Search for the cell housing the specified text and yield its (x, y) center coordinate. 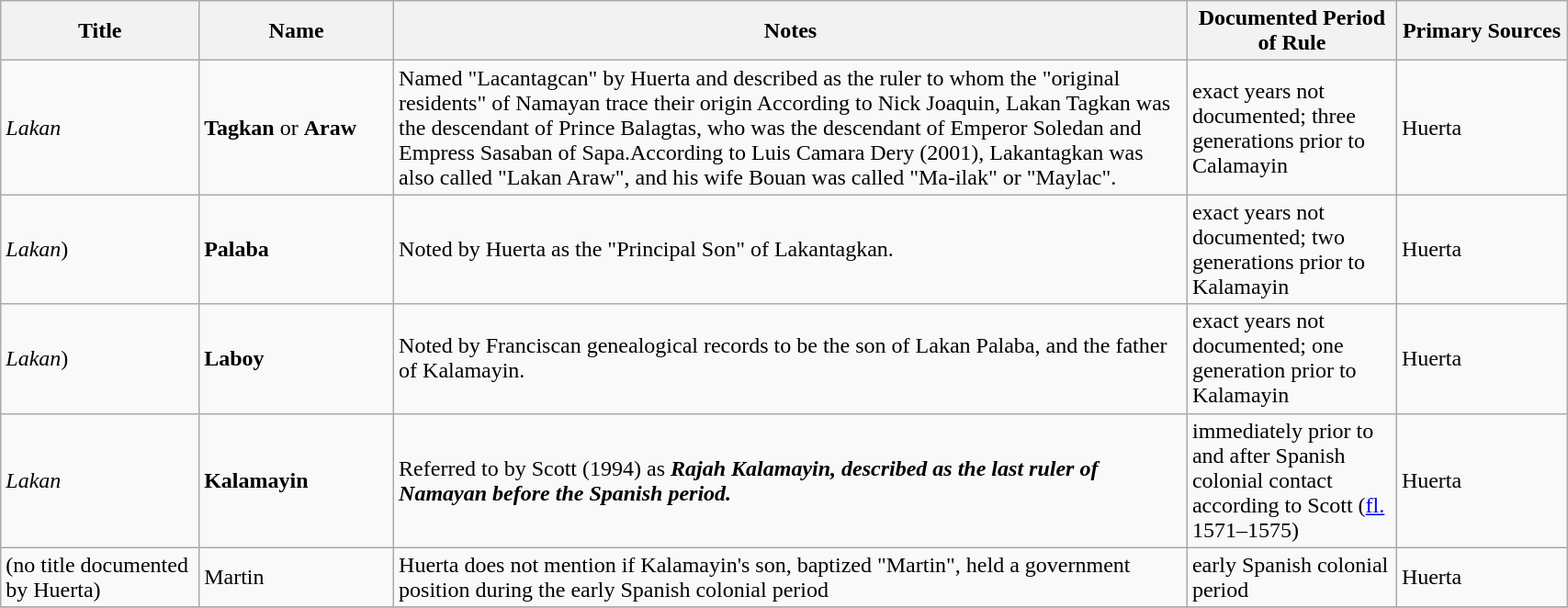
Noted by Franciscan genealogical records to be the son of Lakan Palaba, and the father of Kalamayin. (791, 358)
Kalamayin (297, 480)
Name (297, 31)
Noted by Huerta as the "Principal Son" of Lakantagkan. (791, 250)
Documented Period of Rule (1292, 31)
exact years not documented; two generations prior to Kalamayin (1292, 250)
exact years not documented; three generations prior to Calamayin (1292, 128)
Primary Sources (1481, 31)
early Spanish colonial period (1292, 577)
exact years not documented; one generation prior to Kalamayin (1292, 358)
Huerta does not mention if Kalamayin's son, baptized "Martin", held a government position during the early Spanish colonial period (791, 577)
Martin (297, 577)
Notes (791, 31)
(no title documented by Huerta) (100, 577)
Laboy (297, 358)
Tagkan or Araw (297, 128)
immediately prior to and after Spanish colonial contact according to Scott (fl. 1571–1575) (1292, 480)
Palaba (297, 250)
Referred to by Scott (1994) as Rajah Kalamayin, described as the last ruler of Namayan before the Spanish period. (791, 480)
Title (100, 31)
